Search for the cell housing the specified text and yield its (x, y) center coordinate. 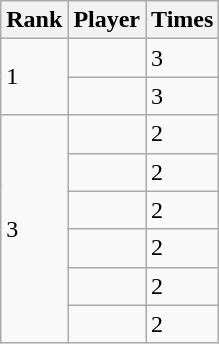
Player (107, 20)
Rank (34, 20)
Times (182, 20)
1 (34, 77)
